Capture the cell that displays the provided text and extract its (X, Y) central coordinate. 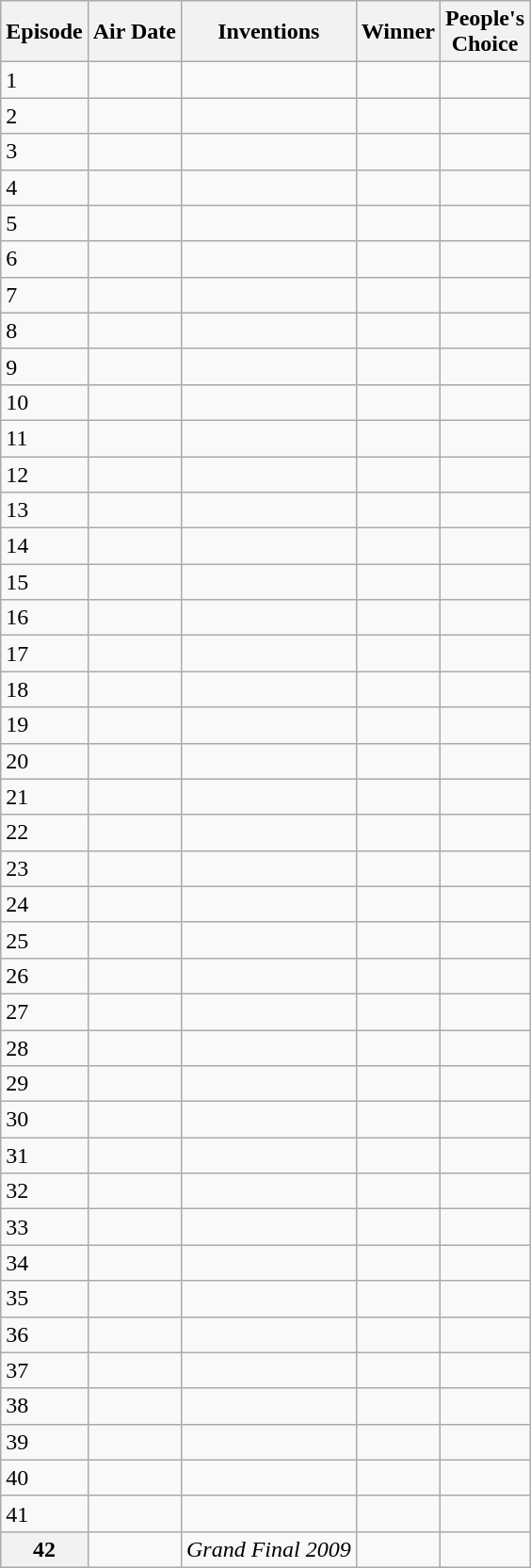
4 (44, 187)
26 (44, 976)
12 (44, 474)
39 (44, 1442)
35 (44, 1299)
16 (44, 618)
Inventions (268, 32)
25 (44, 940)
31 (44, 1156)
29 (44, 1084)
1 (44, 80)
28 (44, 1048)
11 (44, 438)
38 (44, 1406)
3 (44, 152)
10 (44, 402)
6 (44, 259)
30 (44, 1120)
7 (44, 295)
People'sChoice (484, 32)
5 (44, 223)
2 (44, 116)
33 (44, 1227)
8 (44, 331)
23 (44, 868)
22 (44, 832)
19 (44, 725)
Episode (44, 32)
24 (44, 904)
42 (44, 1549)
Winner (397, 32)
34 (44, 1263)
9 (44, 366)
40 (44, 1478)
Air Date (134, 32)
37 (44, 1370)
13 (44, 510)
41 (44, 1513)
17 (44, 654)
15 (44, 582)
20 (44, 761)
21 (44, 797)
32 (44, 1191)
14 (44, 546)
27 (44, 1011)
18 (44, 689)
36 (44, 1334)
Grand Final 2009 (268, 1549)
